Output the (X, Y) coordinate of the center of the cell containing the given text.  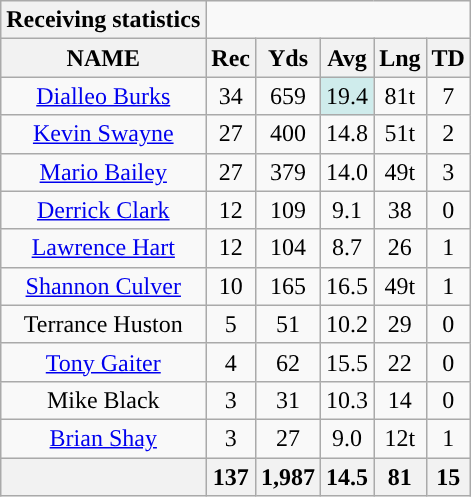
10.3 (348, 400)
Kevin Swayne (104, 134)
Lng (400, 58)
10.2 (348, 324)
81t (400, 96)
19.4 (348, 96)
Derrick Clark (104, 210)
Yds (288, 58)
Receiving statistics (104, 20)
7 (448, 96)
659 (288, 96)
4 (231, 362)
379 (288, 172)
Mario Bailey (104, 172)
29 (400, 324)
22 (400, 362)
Shannon Culver (104, 286)
62 (288, 362)
5 (231, 324)
8.7 (348, 248)
51 (288, 324)
51t (400, 134)
15 (448, 477)
NAME (104, 58)
Avg (348, 58)
104 (288, 248)
16.5 (348, 286)
2 (448, 134)
Dialleo Burks (104, 96)
38 (400, 210)
1,987 (288, 477)
137 (231, 477)
Terrance Huston (104, 324)
Lawrence Hart (104, 248)
31 (288, 400)
26 (400, 248)
Mike Black (104, 400)
14.0 (348, 172)
14.5 (348, 477)
TD (448, 58)
15.5 (348, 362)
12t (400, 438)
Tony Gaiter (104, 362)
9.0 (348, 438)
14 (400, 400)
400 (288, 134)
109 (288, 210)
10 (231, 286)
Brian Shay (104, 438)
81 (400, 477)
9.1 (348, 210)
Rec (231, 58)
14.8 (348, 134)
34 (231, 96)
165 (288, 286)
